Identify which cell holds the provided text, then report its [X, Y] central coordinate. 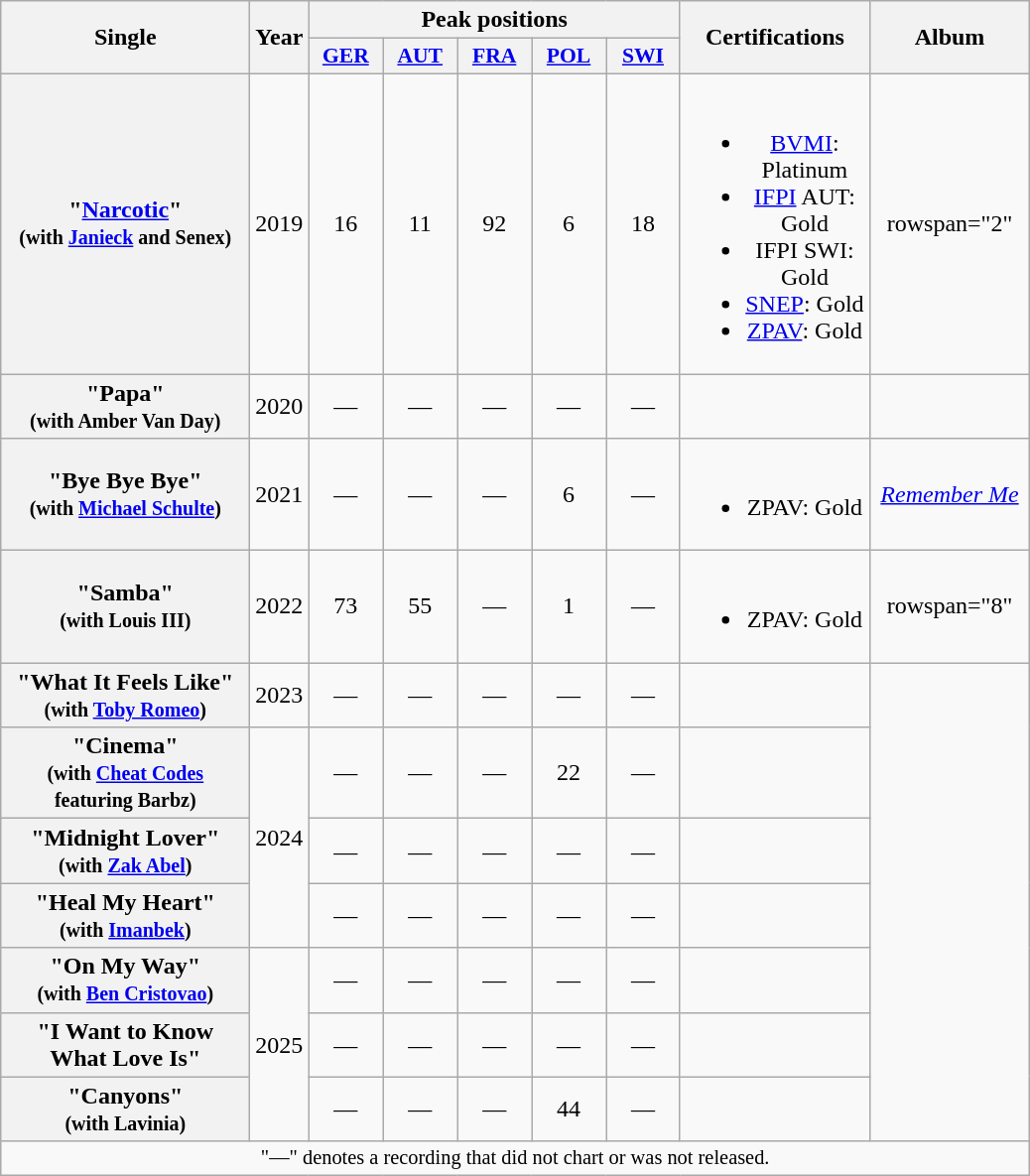
"Narcotic" (with Janieck and Senex) [125, 223]
11 [421, 223]
rowspan="2" [949, 223]
"What It Feels Like"(with Toby Romeo) [125, 695]
Single [125, 38]
POL [570, 57]
22 [570, 773]
"Canyons"(with Lavinia) [125, 1110]
2019 [280, 223]
GER [345, 57]
AUT [421, 57]
92 [494, 223]
16 [345, 223]
Year [280, 38]
FRA [494, 57]
BVMI: PlatinumIFPI AUT: GoldIFPI SWI: GoldSNEP: GoldZPAV: Gold [774, 223]
Certifications [774, 38]
"Papa"(with Amber Van Day) [125, 405]
"Cinema"(with Cheat Codes featuring Barbz) [125, 773]
18 [643, 223]
"Samba"(with Louis III) [125, 607]
"—" denotes a recording that did not chart or was not released. [516, 1158]
Remember Me [949, 494]
"I Want to Know What Love Is" [125, 1044]
2021 [280, 494]
44 [570, 1110]
1 [570, 607]
2023 [280, 695]
2022 [280, 607]
"On My Way"(with Ben Cristovao) [125, 980]
Album [949, 38]
"Midnight Lover"(with Zak Abel) [125, 851]
2025 [280, 1044]
"Bye Bye Bye"(with Michael Schulte) [125, 494]
rowspan="8" [949, 607]
2020 [280, 405]
"Heal My Heart"(with Imanbek) [125, 915]
73 [345, 607]
2024 [280, 838]
55 [421, 607]
SWI [643, 57]
Peak positions [494, 20]
